Pinpoint the cell where the given text exists, returning its [x, y] midpoint coordinate. 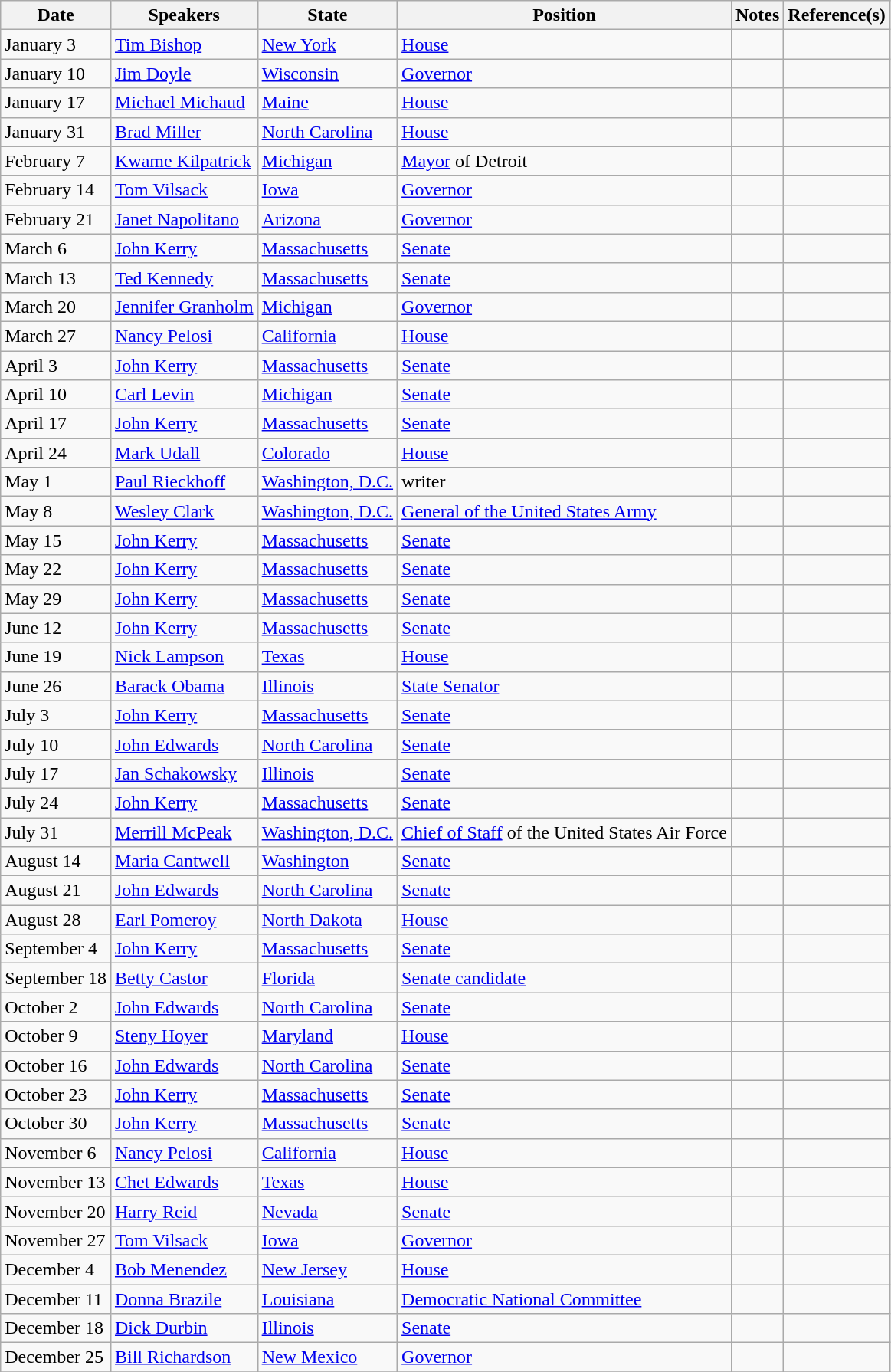
November 20 [56, 1211]
Maria Cantwell [184, 862]
Jan Schakowsky [184, 773]
September 4 [56, 949]
Speakers [184, 15]
October 9 [56, 1036]
General of the United States Army [565, 511]
October 23 [56, 1095]
March 6 [56, 248]
September 18 [56, 978]
August 28 [56, 920]
Notes [757, 15]
October 2 [56, 1007]
December 11 [56, 1299]
Brad Miller [184, 132]
April 10 [56, 395]
July 17 [56, 773]
Wisconsin [327, 74]
Chief of Staff of the United States Air Force [565, 832]
October 30 [56, 1124]
New York [327, 44]
New Mexico [327, 1357]
Steny Hoyer [184, 1036]
May 15 [56, 540]
August 21 [56, 891]
Florida [327, 978]
Barack Obama [184, 686]
Wesley Clark [184, 511]
June 26 [56, 686]
February 21 [56, 219]
April 3 [56, 366]
February 14 [56, 190]
May 29 [56, 599]
April 17 [56, 424]
Janet Napolitano [184, 219]
Reference(s) [837, 15]
Merrill McPeak [184, 832]
October 16 [56, 1065]
December 25 [56, 1357]
Arizona [327, 219]
April 24 [56, 453]
November 6 [56, 1153]
July 24 [56, 803]
Mark Udall [184, 453]
Betty Castor [184, 978]
January 10 [56, 74]
Bill Richardson [184, 1357]
Bob Menendez [184, 1269]
Nevada [327, 1211]
Paul Rieckhoff [184, 482]
May 22 [56, 569]
March 20 [56, 307]
writer [565, 482]
January 17 [56, 103]
July 10 [56, 744]
March 13 [56, 277]
Kwame Kilpatrick [184, 161]
July 31 [56, 832]
Washington [327, 862]
Donna Brazile [184, 1299]
November 27 [56, 1240]
Maryland [327, 1036]
December 18 [56, 1328]
Louisiana [327, 1299]
Democratic National Committee [565, 1299]
Position [565, 15]
Carl Levin [184, 395]
March 27 [56, 336]
Chet Edwards [184, 1182]
August 14 [56, 862]
June 19 [56, 657]
June 12 [56, 628]
Nick Lampson [184, 657]
May 8 [56, 511]
Maine [327, 103]
Ted Kennedy [184, 277]
Dick Durbin [184, 1328]
Tim Bishop [184, 44]
December 4 [56, 1269]
North Dakota [327, 920]
State Senator [565, 686]
Jim Doyle [184, 74]
Mayor of Detroit [565, 161]
New Jersey [327, 1269]
January 31 [56, 132]
Colorado [327, 453]
Jennifer Granholm [184, 307]
July 3 [56, 715]
November 13 [56, 1182]
Michael Michaud [184, 103]
Senate candidate [565, 978]
Date [56, 15]
Harry Reid [184, 1211]
January 3 [56, 44]
State [327, 15]
Earl Pomeroy [184, 920]
February 7 [56, 161]
May 1 [56, 482]
